Scan for the cell matching the given text and deliver its (X, Y) coordinate at center. 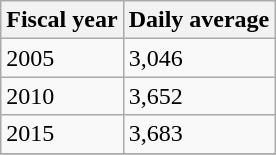
3,046 (199, 58)
Daily average (199, 20)
3,683 (199, 134)
Fiscal year (62, 20)
2015 (62, 134)
2005 (62, 58)
2010 (62, 96)
3,652 (199, 96)
